Extract the (X, Y) coordinate from the center of the cell holding the provided text.  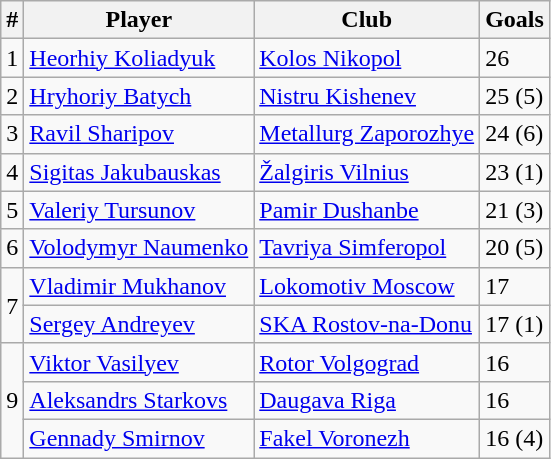
Volodymyr Naumenko (139, 248)
Club (367, 20)
Lokomotiv Moscow (367, 286)
Goals (515, 20)
2 (12, 96)
5 (12, 210)
Sergey Andreyev (139, 324)
Gennady Smirnov (139, 438)
26 (515, 58)
Rotor Volgograd (367, 362)
SKA Rostov-na-Donu (367, 324)
Sigitas Jakubauskas (139, 172)
Žalgiris Vilnius (367, 172)
17 (1) (515, 324)
6 (12, 248)
Nistru Kishenev (367, 96)
16 (4) (515, 438)
Viktor Vasilyev (139, 362)
3 (12, 134)
Pamir Dushanbe (367, 210)
Valeriy Tursunov (139, 210)
7 (12, 305)
20 (5) (515, 248)
Daugava Riga (367, 400)
Ravil Sharipov (139, 134)
17 (515, 286)
# (12, 20)
Vladimir Mukhanov (139, 286)
21 (3) (515, 210)
Aleksandrs Starkovs (139, 400)
25 (5) (515, 96)
Player (139, 20)
9 (12, 400)
24 (6) (515, 134)
Fakel Voronezh (367, 438)
4 (12, 172)
Kolos Nikopol (367, 58)
Heorhiy Koliadyuk (139, 58)
Hryhoriy Batych (139, 96)
1 (12, 58)
Metallurg Zaporozhye (367, 134)
23 (1) (515, 172)
Tavriya Simferopol (367, 248)
